Find where the given text appears and provide that cell's center as [X, Y] coordinate. 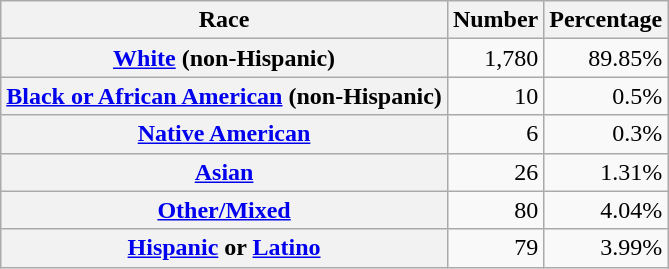
Number [495, 20]
10 [495, 96]
79 [495, 248]
Hispanic or Latino [224, 248]
Percentage [606, 20]
0.3% [606, 134]
Other/Mixed [224, 210]
3.99% [606, 248]
1,780 [495, 58]
White (non-Hispanic) [224, 58]
Asian [224, 172]
0.5% [606, 96]
1.31% [606, 172]
Race [224, 20]
89.85% [606, 58]
Black or African American (non-Hispanic) [224, 96]
80 [495, 210]
26 [495, 172]
4.04% [606, 210]
Native American [224, 134]
6 [495, 134]
